Return [x, y] of the center of cell containing provided text 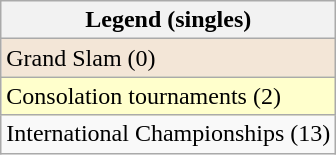
Consolation tournaments (2) [168, 96]
International Championships (13) [168, 134]
Legend (singles) [168, 20]
Grand Slam (0) [168, 58]
